Detect which cell encompasses the target text, then output its [x, y] center coordinate. 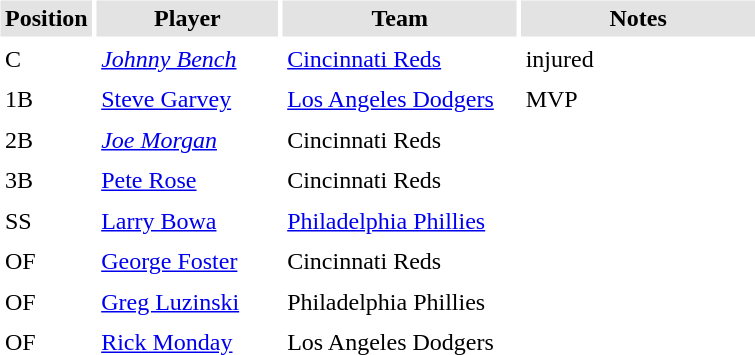
Larry Bowa [188, 221]
Greg Luzinski [188, 302]
MVP [638, 100]
Position [46, 18]
3B [46, 180]
Pete Rose [188, 180]
injured [638, 59]
Johnny Bench [188, 59]
Los Angeles Dodgers [400, 100]
Team [400, 18]
Joe Morgan [188, 140]
George Foster [188, 262]
Player [188, 18]
1B [46, 100]
2B [46, 140]
Notes [638, 18]
Steve Garvey [188, 100]
C [46, 59]
SS [46, 221]
